Locate the cell with the specified text and output its [x, y] center coordinate. 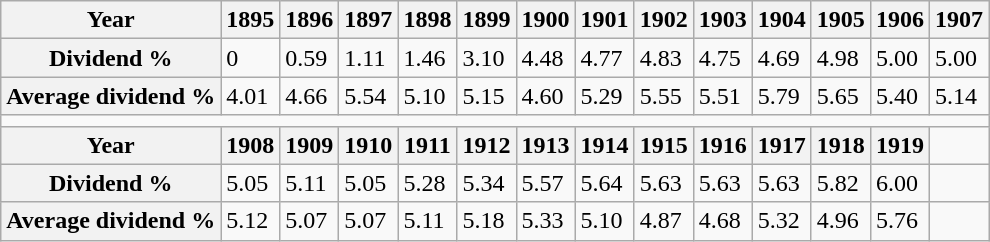
1899 [486, 20]
5.65 [840, 96]
1909 [310, 145]
5.32 [782, 221]
5.18 [486, 221]
4.01 [250, 96]
1.46 [428, 58]
5.33 [546, 221]
5.12 [250, 221]
1897 [368, 20]
1898 [428, 20]
5.79 [782, 96]
1915 [664, 145]
1917 [782, 145]
1913 [546, 145]
1916 [722, 145]
4.83 [664, 58]
4.60 [546, 96]
4.66 [310, 96]
4.69 [782, 58]
1914 [604, 145]
5.64 [604, 183]
5.54 [368, 96]
1905 [840, 20]
1901 [604, 20]
1919 [900, 145]
5.51 [722, 96]
0 [250, 58]
4.98 [840, 58]
5.29 [604, 96]
1895 [250, 20]
5.28 [428, 183]
1900 [546, 20]
5.40 [900, 96]
6.00 [900, 183]
1908 [250, 145]
1904 [782, 20]
5.57 [546, 183]
5.34 [486, 183]
5.82 [840, 183]
4.48 [546, 58]
0.59 [310, 58]
4.75 [722, 58]
4.77 [604, 58]
5.14 [958, 96]
1907 [958, 20]
4.68 [722, 221]
4.87 [664, 221]
3.10 [486, 58]
1912 [486, 145]
1911 [428, 145]
5.55 [664, 96]
1903 [722, 20]
1906 [900, 20]
5.76 [900, 221]
1902 [664, 20]
5.15 [486, 96]
1.11 [368, 58]
1918 [840, 145]
1910 [368, 145]
4.96 [840, 221]
1896 [310, 20]
